Search for the cell housing the specified text and yield its (x, y) center coordinate. 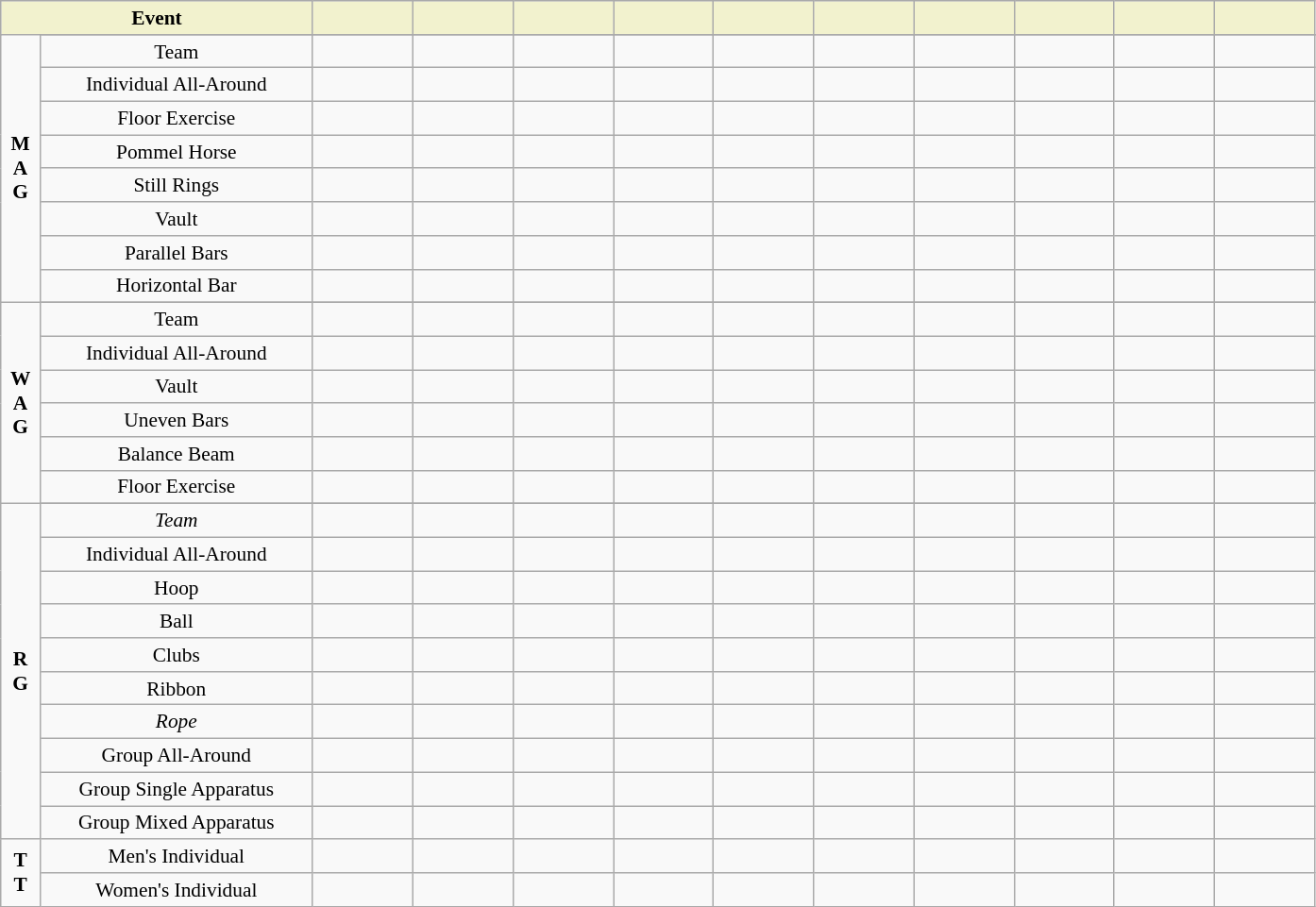
MAG (21, 168)
Ribbon (176, 688)
Ball (176, 621)
Group Mixed Apparatus (176, 823)
Horizontal Bar (176, 286)
Parallel Bars (176, 252)
Uneven Bars (176, 420)
Rope (176, 722)
Clubs (176, 655)
Hoop (176, 588)
Men's Individual (176, 856)
Group Single Apparatus (176, 789)
RG (21, 672)
Still Rings (176, 185)
Group All-Around (176, 755)
Event (157, 18)
WAG (21, 404)
Pommel Horse (176, 152)
TT (21, 872)
Balance Beam (176, 454)
Women's Individual (176, 890)
